Provide the (x, y) coordinate of the cell's center where the given text is located.  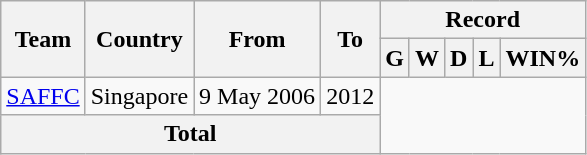
SAFFC (43, 96)
To (350, 39)
2012 (350, 96)
9 May 2006 (258, 96)
Country (139, 39)
Team (43, 39)
D (458, 58)
WIN% (543, 58)
Total (190, 134)
Record (483, 20)
W (426, 58)
Singapore (139, 96)
G (395, 58)
From (258, 39)
L (486, 58)
